Detect which cell encompasses the target text, then output its [x, y] center coordinate. 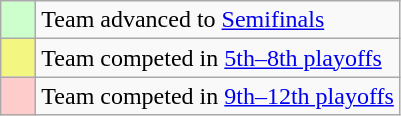
Team competed in 5th–8th playoffs [218, 58]
Team advanced to Semifinals [218, 20]
Team competed in 9th–12th playoffs [218, 96]
